Identify which cell holds the provided text, then report its [X, Y] central coordinate. 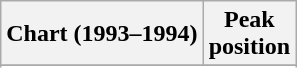
Chart (1993–1994) [102, 34]
Peakposition [249, 34]
